Scan for the cell matching the given text and deliver its (X, Y) coordinate at center. 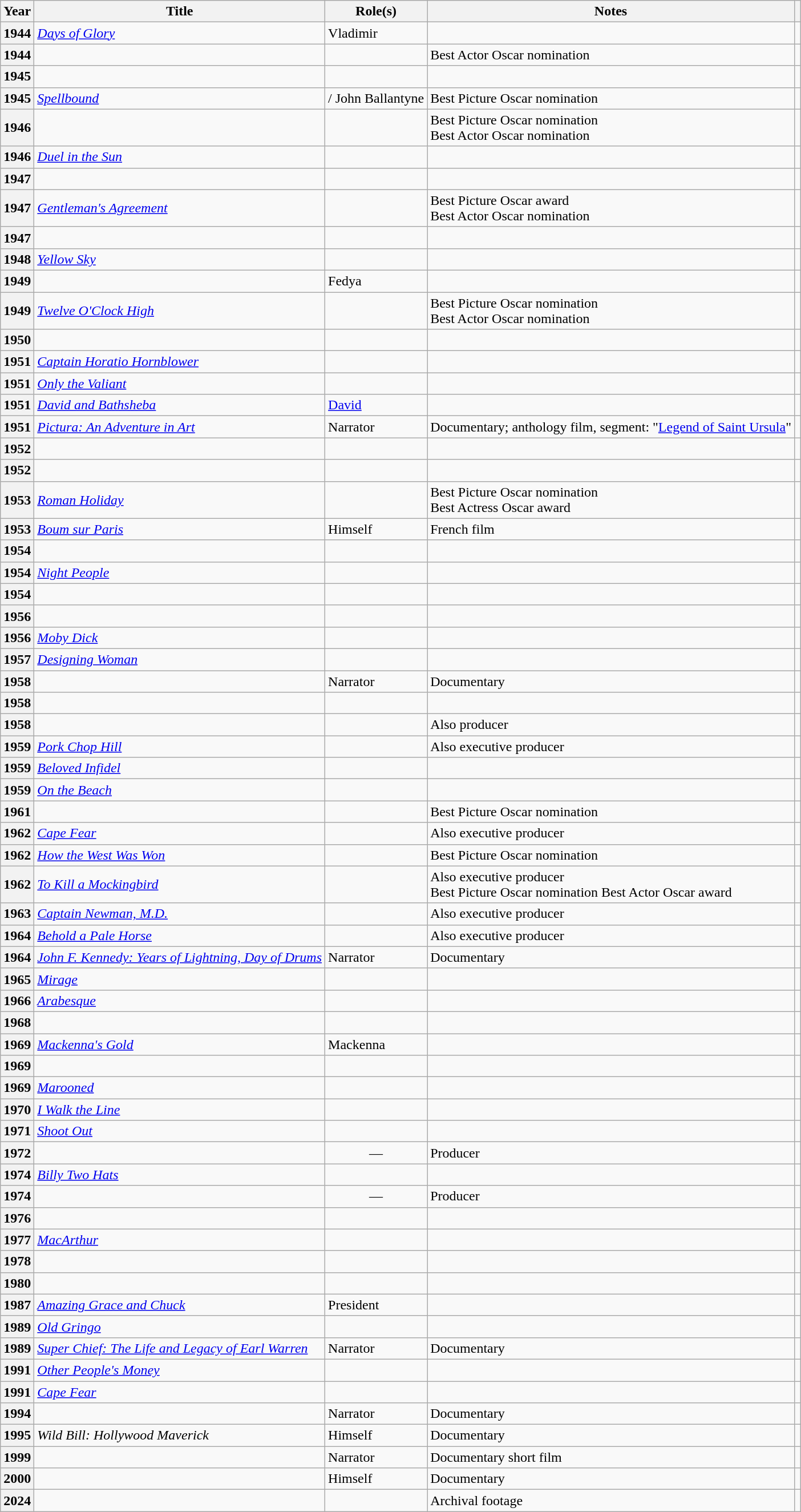
1980 (17, 1283)
Pork Chop Hill (180, 747)
Documentary short film (611, 1457)
Arabesque (180, 1001)
John F. Kennedy: Years of Lightning, Day of Drums (180, 957)
Mackenna (377, 1044)
Designing Woman (180, 659)
Year (17, 11)
Night People (180, 572)
President (377, 1305)
David (377, 405)
Super Chief: The Life and Legacy of Earl Warren (180, 1348)
1966 (17, 1001)
Yellow Sky (180, 259)
Amazing Grace and Chuck (180, 1305)
Notes (611, 11)
Mackenna's Gold (180, 1044)
Other People's Money (180, 1370)
Shoot Out (180, 1131)
Duel in the Sun (180, 157)
Fedya (377, 281)
To Kill a Mockingbird (180, 885)
Billy Two Hats (180, 1175)
Also executive producerBest Picture Oscar nomination Best Actor Oscar award (611, 885)
Best Actor Oscar nomination (611, 55)
1948 (17, 259)
1965 (17, 979)
1976 (17, 1218)
Captain Newman, M.D. (180, 914)
2000 (17, 1479)
Vladimir (377, 33)
Mirage (180, 979)
Spellbound (180, 98)
Marooned (180, 1088)
1971 (17, 1131)
1963 (17, 914)
Roman Holiday (180, 500)
Archival footage (611, 1501)
1950 (17, 340)
1957 (17, 659)
1994 (17, 1414)
On the Beach (180, 790)
Role(s) (377, 11)
MacArthur (180, 1240)
French film (611, 529)
Wild Bill: Hollywood Maverick (180, 1436)
1972 (17, 1153)
Best Picture Oscar awardBest Actor Oscar nomination (611, 208)
1995 (17, 1436)
1999 (17, 1457)
Behold a Pale Horse (180, 936)
Pictura: An Adventure in Art (180, 427)
Boum sur Paris (180, 529)
I Walk the Line (180, 1110)
1970 (17, 1110)
1977 (17, 1240)
1968 (17, 1022)
Beloved Infidel (180, 768)
Twelve O'Clock High (180, 311)
1987 (17, 1305)
David and Bathsheba (180, 405)
1961 (17, 812)
Only the Valiant (180, 384)
/ John Ballantyne (377, 98)
Best Picture Oscar nominationBest Actress Oscar award (611, 500)
Captain Horatio Hornblower (180, 362)
How the West Was Won (180, 855)
Days of Glory (180, 33)
Also producer (611, 725)
Documentary; anthology film, segment: "Legend of Saint Ursula" (611, 427)
2024 (17, 1501)
1978 (17, 1261)
Old Gringo (180, 1326)
Gentleman's Agreement (180, 208)
Title (180, 11)
Moby Dick (180, 638)
